Capture the cell that displays the provided text and extract its (X, Y) central coordinate. 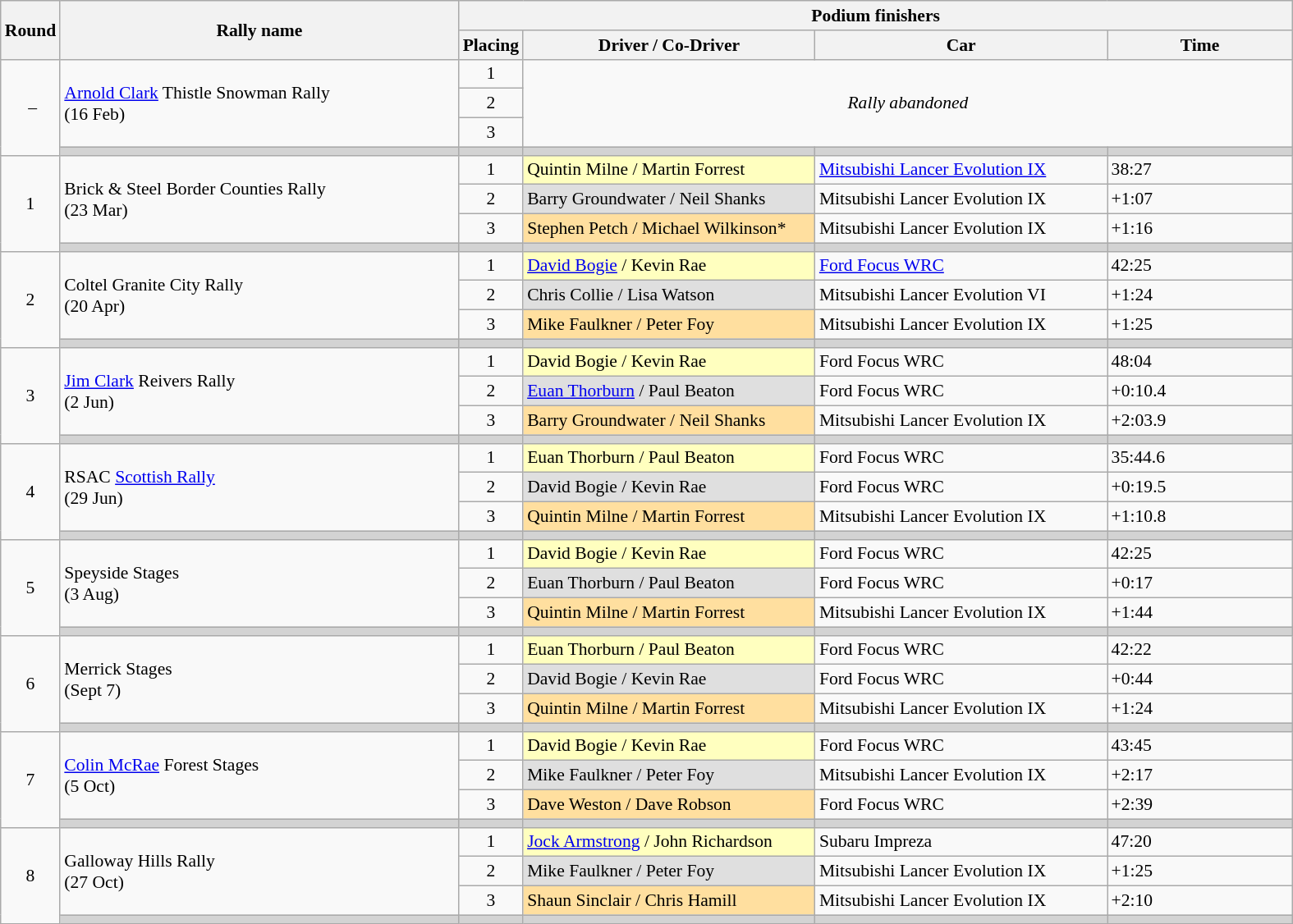
Rally abandoned (908, 103)
Chris Collie / Lisa Watson (669, 295)
+0:10.4 (1200, 391)
43:45 (1200, 746)
Subaru Impreza (961, 842)
Mitsubishi Lancer Evolution VI (961, 295)
+0:17 (1200, 583)
+1:16 (1200, 229)
Galloway Hills Rally (27 Oct) (259, 871)
+0:44 (1200, 679)
+0:19.5 (1200, 487)
Colin McRae Forest Stages (5 Oct) (259, 775)
+2:17 (1200, 775)
+1:07 (1200, 199)
+1:44 (1200, 613)
Jock Armstrong / John Richardson (669, 842)
+2:39 (1200, 805)
Time (1200, 45)
+2:03.9 (1200, 421)
5 (31, 588)
Rally name (259, 30)
35:44.6 (1200, 458)
Car (961, 45)
Placing (491, 45)
Dave Weston / Dave Robson (669, 805)
47:20 (1200, 842)
38:27 (1200, 170)
+1:10.8 (1200, 517)
Round (31, 30)
4 (31, 491)
Brick & Steel Border Counties Rally (23 Mar) (259, 199)
Stephen Petch / Michael Wilkinson* (669, 229)
Shaun Sinclair / Chris Hamill (669, 901)
Jim Clark Reivers Rally(2 Jun) (259, 391)
42:22 (1200, 650)
Driver / Co-Driver (669, 45)
RSAC Scottish Rally(29 Jun) (259, 487)
8 (31, 875)
+2:10 (1200, 901)
Merrick Stages (Sept 7) (259, 679)
Coltel Granite City Rally (20 Apr) (259, 295)
6 (31, 683)
Podium finishers (876, 16)
Speyside Stages (3 Aug) (259, 583)
48:04 (1200, 362)
– (31, 107)
Arnold Clark Thistle Snowman Rally(16 Feb) (259, 103)
7 (31, 780)
